Output the [X, Y] coordinate of the center of the cell containing the given text.  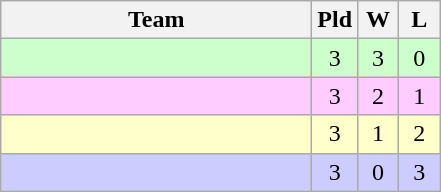
Team [156, 20]
L [420, 20]
W [378, 20]
Pld [335, 20]
